Identify which cell holds the provided text, then report its [x, y] central coordinate. 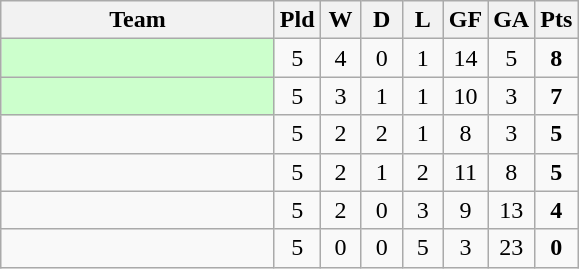
D [382, 20]
L [422, 20]
11 [465, 172]
13 [512, 210]
23 [512, 248]
GF [465, 20]
Pts [556, 20]
W [340, 20]
9 [465, 210]
7 [556, 96]
Team [138, 20]
Pld [297, 20]
10 [465, 96]
GA [512, 20]
14 [465, 58]
